Find where the given text appears and provide that cell's center as (X, Y) coordinate. 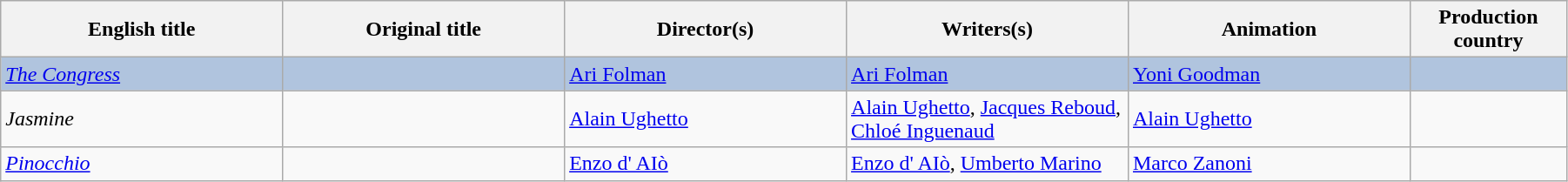
Jasmine (142, 118)
The Congress (142, 74)
Production country (1488, 30)
Enzo d' AIò (706, 164)
Writers(s) (988, 30)
Yoni Goodman (1269, 74)
Enzo d' AIò, Umberto Marino (988, 164)
Director(s) (706, 30)
Pinocchio (142, 164)
Original title (424, 30)
Alain Ughetto, Jacques Reboud, Chloé Inguenaud (988, 118)
Marco Zanoni (1269, 164)
English title (142, 30)
Animation (1269, 30)
